From the cell containing the given text, extract its center point as [x, y] coordinate. 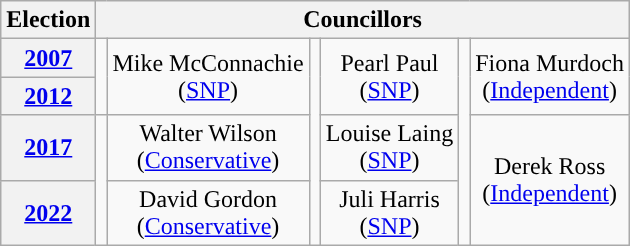
2007 [48, 58]
Juli Harris(SNP) [389, 212]
Fiona Murdoch(Independent) [550, 77]
Councillors [363, 20]
Pearl Paul(SNP) [389, 77]
2012 [48, 96]
Election [48, 20]
Mike McConnachie(SNP) [208, 77]
Louise Laing(SNP) [389, 148]
2017 [48, 148]
2022 [48, 212]
David Gordon(Conservative) [208, 212]
Derek Ross(Independent) [550, 180]
Walter Wilson(Conservative) [208, 148]
